Identify which cell holds the provided text, then report its (x, y) central coordinate. 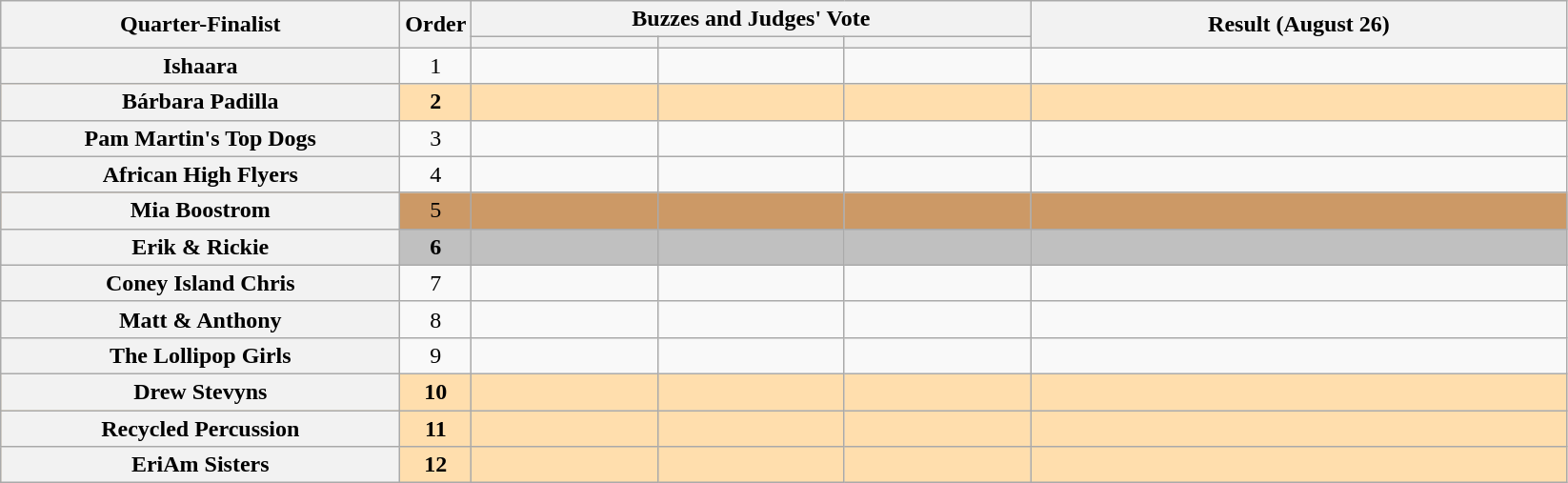
Coney Island Chris (200, 283)
Matt & Anthony (200, 319)
Result (August 26) (1299, 25)
EriAm Sisters (200, 465)
6 (436, 247)
10 (436, 392)
12 (436, 465)
9 (436, 355)
4 (436, 174)
1 (436, 66)
The Lollipop Girls (200, 355)
7 (436, 283)
3 (436, 138)
Mia Boostrom (200, 211)
African High Flyers (200, 174)
Pam Martin's Top Dogs (200, 138)
Bárbara Padilla (200, 102)
2 (436, 102)
Ishaara (200, 66)
Recycled Percussion (200, 428)
Buzzes and Judges' Vote (751, 19)
Quarter-Finalist (200, 25)
8 (436, 319)
Drew Stevyns (200, 392)
5 (436, 211)
11 (436, 428)
Order (436, 25)
Erik & Rickie (200, 247)
